Scan for the cell matching the given text and deliver its [x, y] coordinate at center. 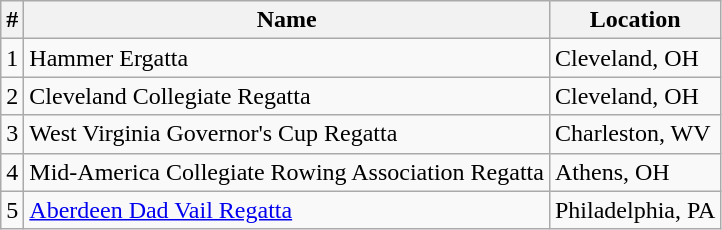
4 [12, 172]
Name [287, 20]
1 [12, 58]
Location [635, 20]
Cleveland Collegiate Regatta [287, 96]
Mid-America Collegiate Rowing Association Regatta [287, 172]
Hammer Ergatta [287, 58]
5 [12, 210]
3 [12, 134]
2 [12, 96]
West Virginia Governor's Cup Regatta [287, 134]
Athens, OH [635, 172]
Charleston, WV [635, 134]
Aberdeen Dad Vail Regatta [287, 210]
Philadelphia, PA [635, 210]
# [12, 20]
